Return the (x, y) coordinate for the center point of the cell that contains the specified text.  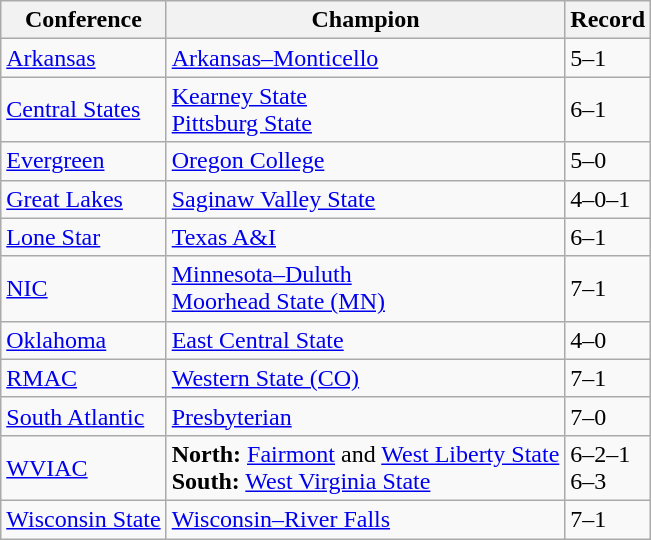
Central States (84, 110)
4–0–1 (608, 199)
Wisconsin State (84, 519)
4–0 (608, 340)
7–0 (608, 416)
North: Fairmont and West Liberty StateSouth: West Virginia State (366, 468)
Presbyterian (366, 416)
Minnesota–DuluthMoorhead State (MN) (366, 288)
Wisconsin–River Falls (366, 519)
Lone Star (84, 237)
Evergreen (84, 161)
Saginaw Valley State (366, 199)
WVIAC (84, 468)
5–0 (608, 161)
Texas A&I (366, 237)
NIC (84, 288)
Conference (84, 20)
South Atlantic (84, 416)
Great Lakes (84, 199)
RMAC (84, 378)
Oklahoma (84, 340)
Record (608, 20)
Kearney StatePittsburg State (366, 110)
5–1 (608, 58)
Arkansas–Monticello (366, 58)
East Central State (366, 340)
Western State (CO) (366, 378)
Arkansas (84, 58)
Champion (366, 20)
6–2–16–3 (608, 468)
Oregon College (366, 161)
